Scan for the cell matching the given text and deliver its (X, Y) coordinate at center. 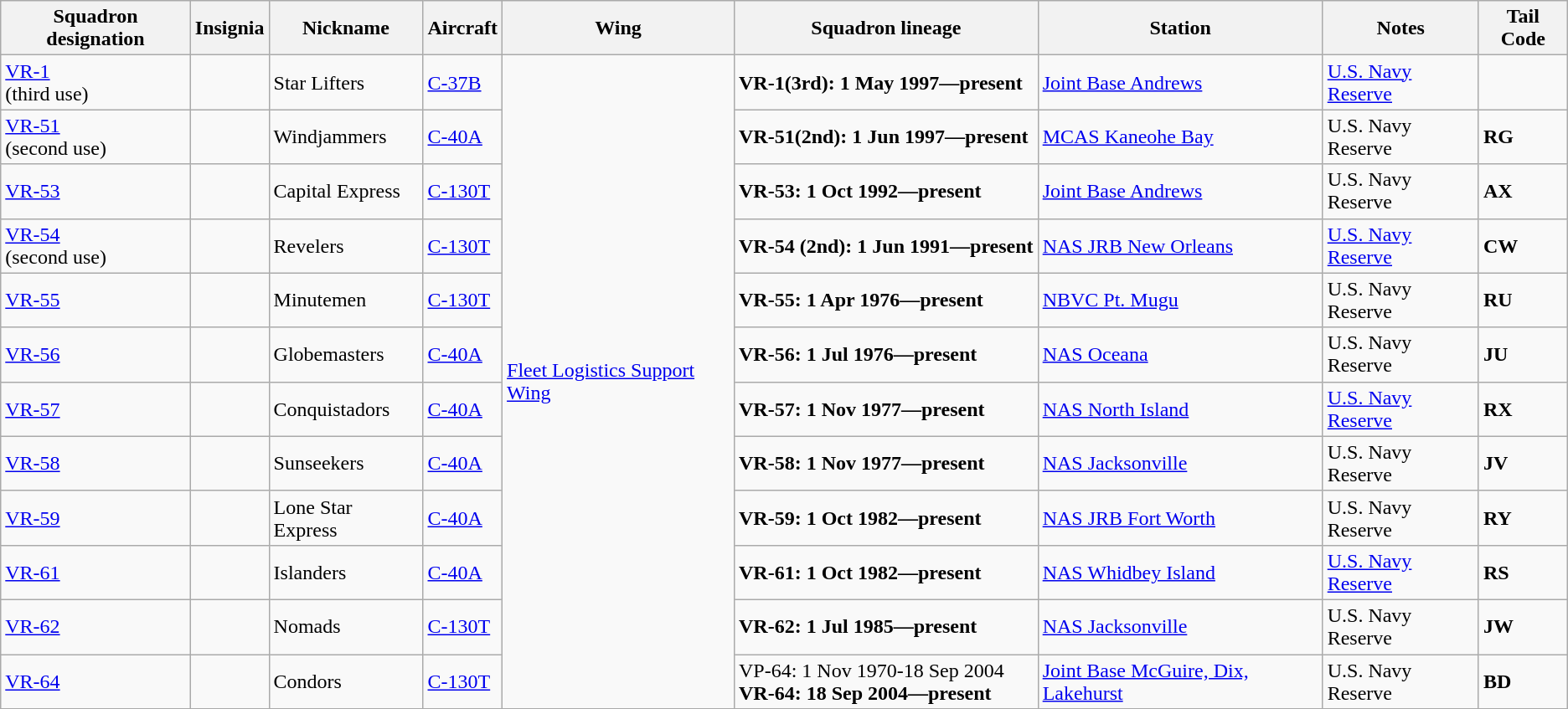
VP-64: 1 Nov 1970-18 Sep 2004VR-64: 18 Sep 2004—present (886, 681)
VR-51(second use) (95, 137)
VR-1(third use) (95, 82)
VR-61: 1 Oct 1982—present (886, 573)
Revelers (346, 246)
VR-53: 1 Oct 1992—present (886, 191)
VR-58: 1 Nov 1977—present (886, 464)
Squadron designation (95, 28)
Joint Base McGuire, Dix, Lakehurst (1180, 681)
Star Lifters (346, 82)
Globemasters (346, 355)
Wing (618, 28)
Sunseekers (346, 464)
C-37B (462, 82)
VR-59 (95, 517)
VR-54(second use) (95, 246)
Conquistadors (346, 408)
VR-56: 1 Jul 1976—present (886, 355)
Windjammers (346, 137)
JV (1523, 464)
Islanders (346, 573)
RG (1523, 137)
VR-62 (95, 626)
CW (1523, 246)
VR-62: 1 Jul 1985—present (886, 626)
Nickname (346, 28)
BD (1523, 681)
AX (1523, 191)
Station (1180, 28)
RX (1523, 408)
VR-1(3rd): 1 May 1997—present (886, 82)
Insignia (230, 28)
Lone Star Express (346, 517)
JW (1523, 626)
VR-61 (95, 573)
Aircraft (462, 28)
Minutemen (346, 300)
VR-58 (95, 464)
Fleet Logistics Support Wing (618, 382)
VR-54 (2nd): 1 Jun 1991—present (886, 246)
RY (1523, 517)
NAS North Island (1180, 408)
VR-55 (95, 300)
Notes (1400, 28)
VR-56 (95, 355)
VR-64 (95, 681)
NAS JRB Fort Worth (1180, 517)
VR-57: 1 Nov 1977—present (886, 408)
MCAS Kaneohe Bay (1180, 137)
NAS JRB New Orleans (1180, 246)
Capital Express (346, 191)
RS (1523, 573)
Nomads (346, 626)
VR-53 (95, 191)
VR-55: 1 Apr 1976—present (886, 300)
VR-59: 1 Oct 1982—present (886, 517)
NBVC Pt. Mugu (1180, 300)
RU (1523, 300)
JU (1523, 355)
VR-51(2nd): 1 Jun 1997—present (886, 137)
NAS Oceana (1180, 355)
NAS Whidbey Island (1180, 573)
VR-57 (95, 408)
Condors (346, 681)
Squadron lineage (886, 28)
Tail Code (1523, 28)
